Pinpoint the cell where the given text exists, returning its (X, Y) midpoint coordinate. 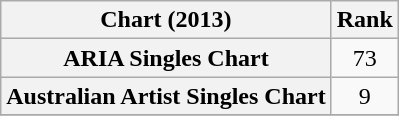
Australian Artist Singles Chart (166, 96)
Chart (2013) (166, 20)
73 (364, 58)
9 (364, 96)
Rank (364, 20)
ARIA Singles Chart (166, 58)
